Determine the (X, Y) coordinate at the center of the cell enclosing the given text.  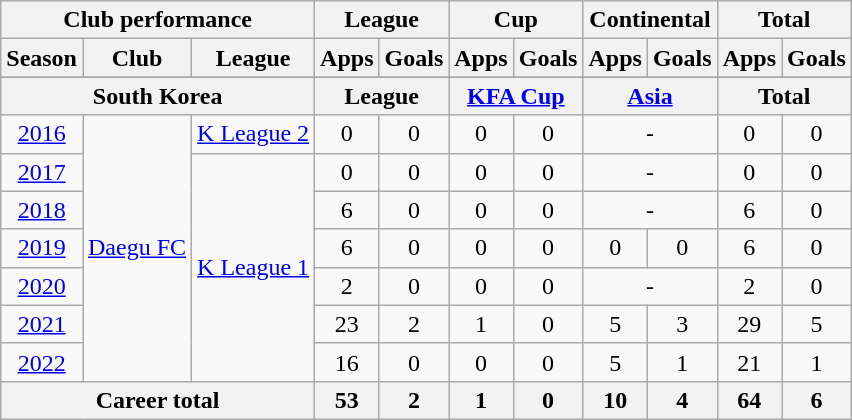
3 (682, 324)
21 (749, 362)
10 (615, 400)
2020 (42, 286)
KFA Cup (516, 96)
2019 (42, 248)
2021 (42, 324)
16 (347, 362)
Club performance (158, 20)
Club (136, 58)
4 (682, 400)
South Korea (158, 96)
Cup (516, 20)
Career total (158, 400)
29 (749, 324)
23 (347, 324)
Continental (650, 20)
64 (749, 400)
2022 (42, 362)
K League 2 (254, 134)
K League 1 (254, 267)
53 (347, 400)
Daegu FC (136, 248)
2018 (42, 210)
Season (42, 58)
Asia (650, 96)
2017 (42, 172)
2016 (42, 134)
